For the text-containing cell, return its midpoint in (X, Y) coordinate format. 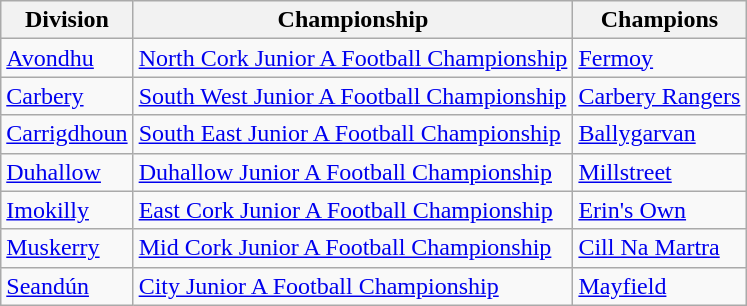
Millstreet (660, 172)
Erin's Own (660, 210)
South West Junior A Football Championship (353, 96)
Champions (660, 20)
Ballygarvan (660, 134)
Mid Cork Junior A Football Championship (353, 248)
Muskerry (67, 248)
Carbery Rangers (660, 96)
Fermoy (660, 58)
Mayfield (660, 286)
Seandún (67, 286)
Cill Na Martra (660, 248)
East Cork Junior A Football Championship (353, 210)
North Cork Junior A Football Championship (353, 58)
Championship (353, 20)
Carbery (67, 96)
Duhallow (67, 172)
City Junior A Football Championship (353, 286)
South East Junior A Football Championship (353, 134)
Duhallow Junior A Football Championship (353, 172)
Imokilly (67, 210)
Avondhu (67, 58)
Division (67, 20)
Carrigdhoun (67, 134)
